Locate the cell with the specified text and output its (x, y) center coordinate. 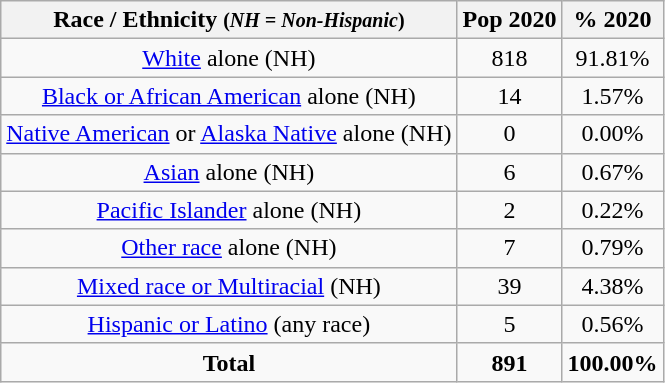
2 (510, 210)
White alone (NH) (229, 58)
Native American or Alaska Native alone (NH) (229, 134)
891 (510, 362)
Other race alone (NH) (229, 248)
Asian alone (NH) (229, 172)
Total (229, 362)
14 (510, 96)
1.57% (612, 96)
Mixed race or Multiracial (NH) (229, 286)
100.00% (612, 362)
% 2020 (612, 20)
Black or African American alone (NH) (229, 96)
0.22% (612, 210)
0.67% (612, 172)
5 (510, 324)
818 (510, 58)
91.81% (612, 58)
6 (510, 172)
0.00% (612, 134)
0 (510, 134)
0.79% (612, 248)
Pacific Islander alone (NH) (229, 210)
39 (510, 286)
4.38% (612, 286)
7 (510, 248)
Race / Ethnicity (NH = Non-Hispanic) (229, 20)
Pop 2020 (510, 20)
Hispanic or Latino (any race) (229, 324)
0.56% (612, 324)
